Return the (x, y) coordinate for the center point of the cell that contains the specified text.  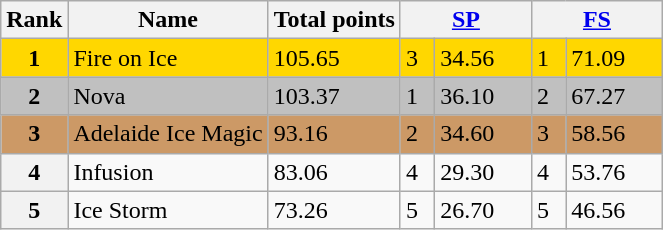
Total points (334, 20)
SP (466, 20)
73.26 (334, 210)
36.10 (484, 96)
26.70 (484, 210)
71.09 (614, 58)
105.65 (334, 58)
67.27 (614, 96)
34.60 (484, 134)
Infusion (168, 172)
46.56 (614, 210)
Nova (168, 96)
Fire on Ice (168, 58)
103.37 (334, 96)
53.76 (614, 172)
83.06 (334, 172)
Rank (34, 20)
Ice Storm (168, 210)
Name (168, 20)
29.30 (484, 172)
58.56 (614, 134)
Adelaide Ice Magic (168, 134)
FS (596, 20)
93.16 (334, 134)
34.56 (484, 58)
